From the cell containing the given text, extract its center point as [x, y] coordinate. 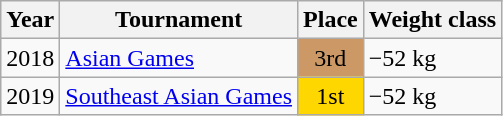
Year [30, 20]
Place [331, 20]
1st [331, 96]
2018 [30, 58]
3rd [331, 58]
Asian Games [179, 58]
2019 [30, 96]
Southeast Asian Games [179, 96]
Weight class [432, 20]
Tournament [179, 20]
